Detect which cell encompasses the target text, then output its [x, y] center coordinate. 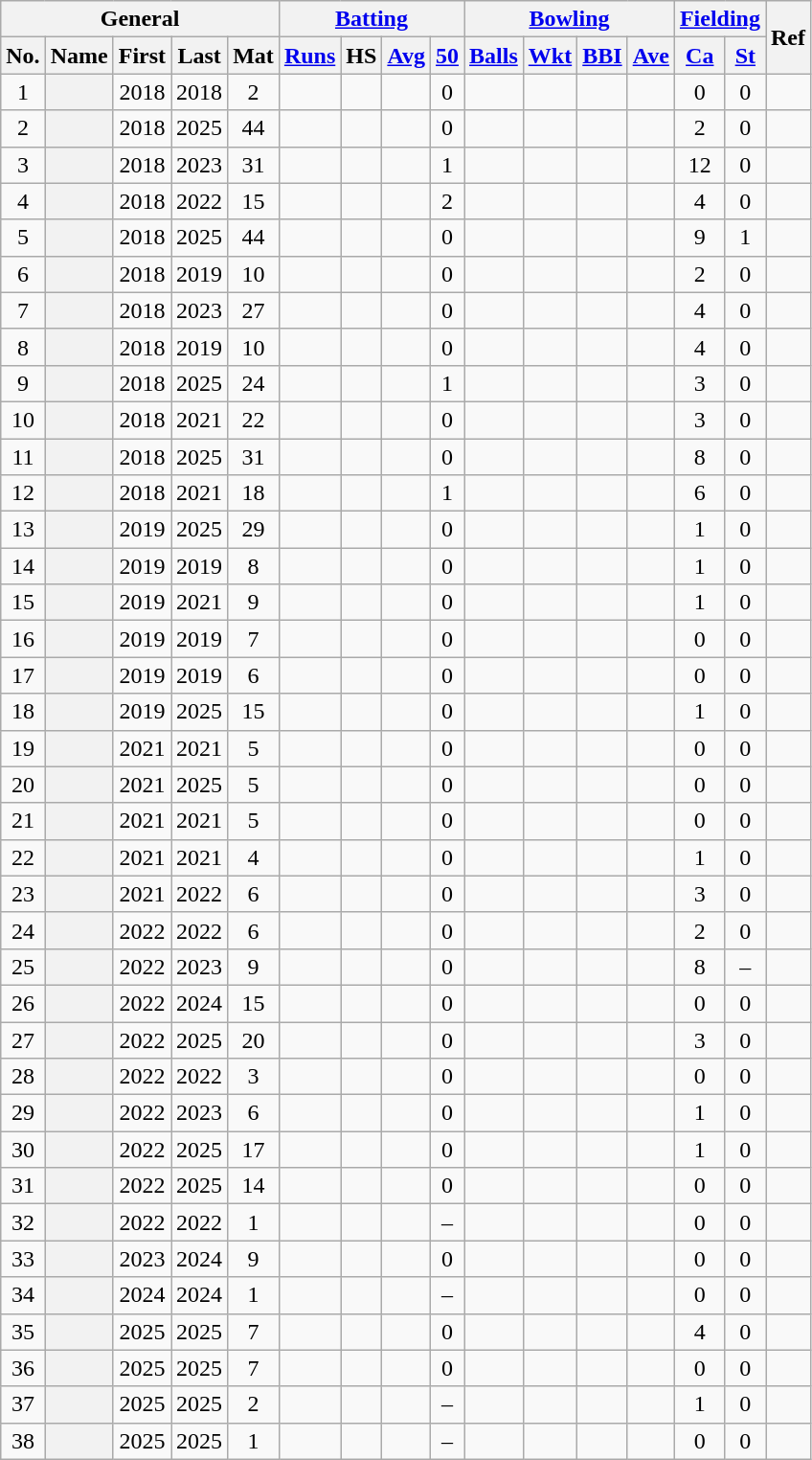
32 [23, 1222]
No. [23, 56]
50 [446, 56]
HS [362, 56]
First [142, 56]
33 [23, 1259]
Balls [494, 56]
21 [23, 821]
Bowling [570, 19]
37 [23, 1404]
Batting [372, 19]
38 [23, 1441]
General [140, 19]
St [745, 56]
Mat [254, 56]
23 [23, 894]
16 [23, 639]
Runs [309, 56]
Fielding [720, 19]
Ref [789, 37]
Avg [406, 56]
25 [23, 967]
13 [23, 530]
34 [23, 1295]
30 [23, 1150]
36 [23, 1368]
Name [79, 56]
Wkt [550, 56]
Ave [651, 56]
Ca [699, 56]
19 [23, 748]
35 [23, 1332]
Last [199, 56]
BBI [602, 56]
28 [23, 1077]
11 [23, 457]
26 [23, 1003]
